Determine the (x, y) coordinate at the center of the cell enclosing the given text.  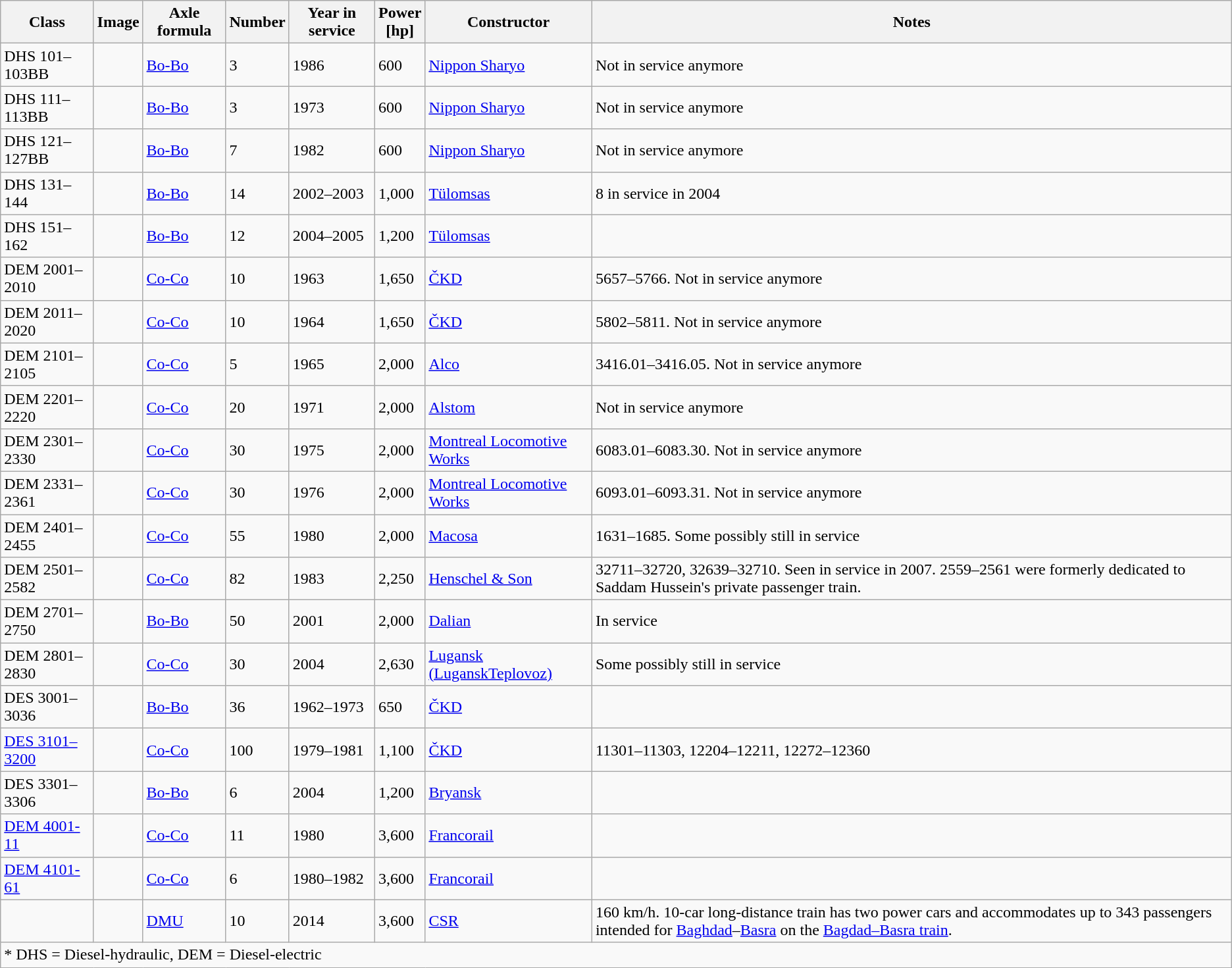
* DHS = Diesel-hydraulic, DEM = Diesel-electric (616, 955)
DHS 111–113BB (47, 108)
DHS 121–127BB (47, 150)
2001 (332, 621)
8 in service in 2004 (911, 193)
DEM 2331–2361 (47, 492)
DEM 4001-11 (47, 836)
50 (257, 621)
Power[hp] (399, 22)
DEM 2001–2010 (47, 279)
1965 (332, 365)
Henschel & Son (509, 579)
2,630 (399, 665)
Alco (509, 365)
1962–1973 (332, 707)
36 (257, 707)
5802–5811. Not in service anymore (911, 321)
Constructor (509, 22)
1976 (332, 492)
Number (257, 22)
DES 3001–3036 (47, 707)
DHS 101–103BB (47, 64)
Macosa (509, 536)
Class (47, 22)
DHS 131–144 (47, 193)
55 (257, 536)
1964 (332, 321)
1963 (332, 279)
5 (257, 365)
2014 (332, 921)
11301–11303, 12204–12211, 12272–12360 (911, 750)
1986 (332, 64)
5657–5766. Not in service anymore (911, 279)
In service (911, 621)
DEM 2701–2750 (47, 621)
1631–1685. Some possibly still in service (911, 536)
1,000 (399, 193)
Alstom (509, 407)
DEM 2301–2330 (47, 450)
DEM 2101–2105 (47, 365)
DES 3101–3200 (47, 750)
DEM 2201–2220 (47, 407)
Axle formula (184, 22)
Year in service (332, 22)
32711–32720, 32639–32710. Seen in service in 2007. 2559–2561 were formerly dedicated to Saddam Hussein's private passenger train. (911, 579)
1971 (332, 407)
1973 (332, 108)
7 (257, 150)
2002–2003 (332, 193)
1983 (332, 579)
1979–1981 (332, 750)
Image (118, 22)
DHS 151–162 (47, 236)
Lugansk (LuganskTeplovoz) (509, 665)
6083.01–6083.30. Not in service anymore (911, 450)
DEM 2011–2020 (47, 321)
DEM 4101-61 (47, 878)
160 km/h. 10-car long-distance train has two power cars and accommodates up to 343 passengers intended for Baghdad–Basra on the Bagdad–Basra train. (911, 921)
100 (257, 750)
82 (257, 579)
Dalian (509, 621)
1980–1982 (332, 878)
Notes (911, 22)
DMU (184, 921)
CSR (509, 921)
Bryansk (509, 792)
1982 (332, 150)
DES 3301–3306 (47, 792)
20 (257, 407)
2,250 (399, 579)
12 (257, 236)
650 (399, 707)
2004–2005 (332, 236)
1975 (332, 450)
Some possibly still in service (911, 665)
11 (257, 836)
1,100 (399, 750)
DEM 2401–2455 (47, 536)
DEM 2801–2830 (47, 665)
14 (257, 193)
DEM 2501–2582 (47, 579)
3416.01–3416.05. Not in service anymore (911, 365)
6093.01–6093.31. Not in service anymore (911, 492)
